Provide the (x, y) coordinate of the cell's center where the given text is located.  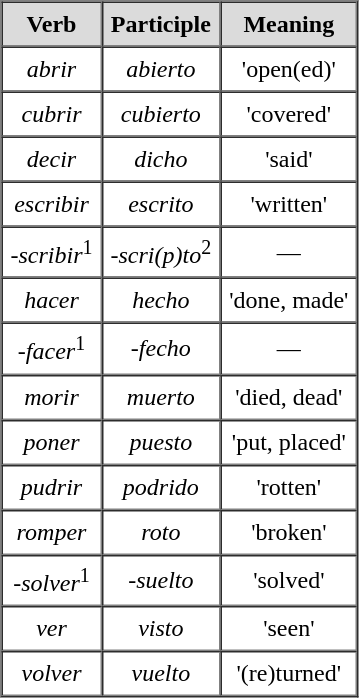
roto (162, 532)
morir (52, 396)
romper (52, 532)
cubierto (162, 114)
-solver1 (52, 580)
'said' (288, 158)
-scribir1 (52, 252)
podrido (162, 486)
muerto (162, 396)
visto (162, 628)
escribir (52, 204)
-scri(p)to2 (162, 252)
'open(ed)' (288, 68)
-fecho (162, 348)
'put, placed' (288, 442)
'died, dead' (288, 396)
Verb (52, 24)
'broken' (288, 532)
hecho (162, 300)
cubrir (52, 114)
Participle (162, 24)
abierto (162, 68)
decir (52, 158)
-suelto (162, 580)
pudrir (52, 486)
'written' (288, 204)
ver (52, 628)
'done, made' (288, 300)
volver (52, 674)
vuelto (162, 674)
-facer1 (52, 348)
poner (52, 442)
'solved' (288, 580)
dicho (162, 158)
'rotten' (288, 486)
hacer (52, 300)
'covered' (288, 114)
abrir (52, 68)
puesto (162, 442)
escrito (162, 204)
'(re)turned' (288, 674)
Meaning (288, 24)
'seen' (288, 628)
